Output the (x, y) coordinate of the center of the cell containing the given text.  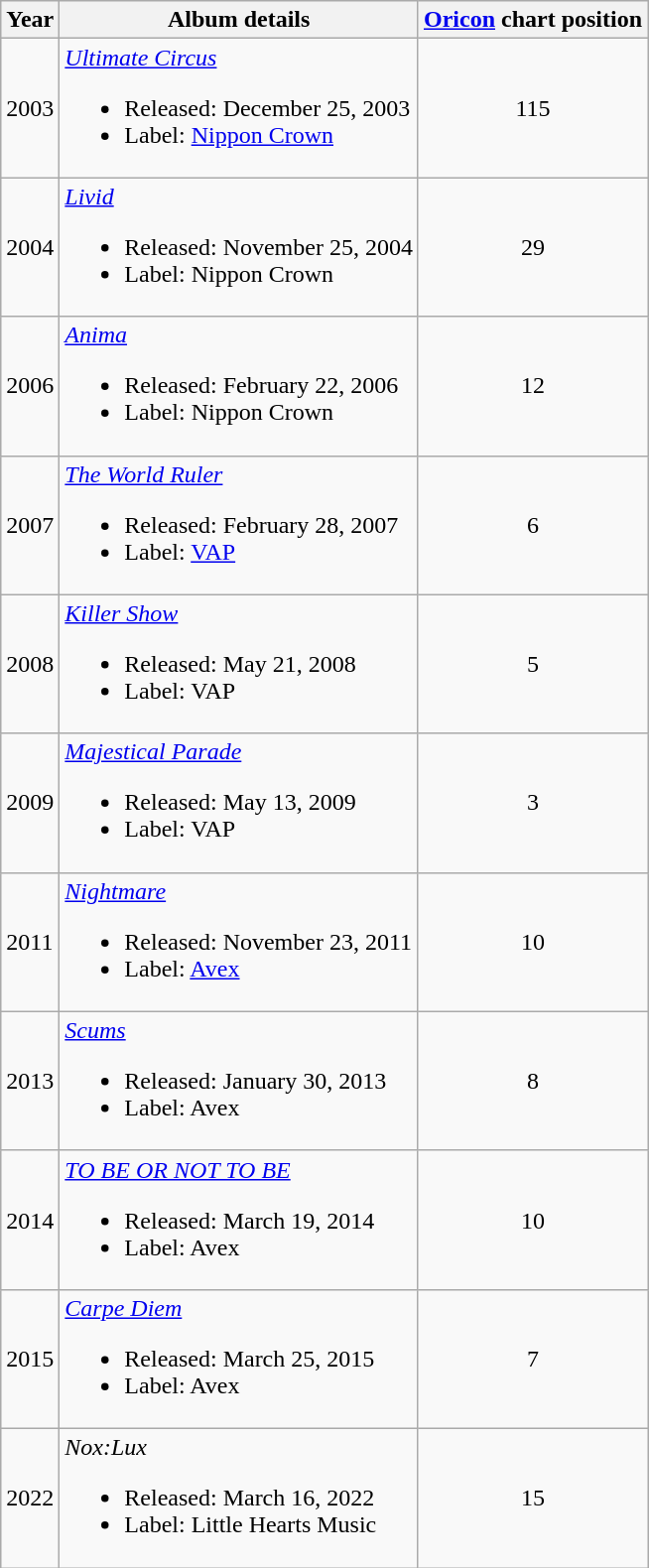
7 (532, 1359)
Ultimate CircusReleased: December 25, 2003Label: Nippon Crown (239, 108)
2011 (30, 942)
Year (30, 20)
2006 (30, 386)
2008 (30, 664)
2003 (30, 108)
29 (532, 247)
3 (532, 803)
2015 (30, 1359)
2009 (30, 803)
2004 (30, 247)
AnimaReleased: February 22, 2006Label: Nippon Crown (239, 386)
5 (532, 664)
6 (532, 525)
Oricon chart position (532, 20)
12 (532, 386)
2013 (30, 1081)
Nox:LuxReleased: March 16, 2022Label: Little Hearts Music (239, 1498)
115 (532, 108)
ScumsReleased: January 30, 2013Label: Avex (239, 1081)
Majestical ParadeReleased: May 13, 2009Label: VAP (239, 803)
Carpe DiemReleased: March 25, 2015Label: Avex (239, 1359)
2022 (30, 1498)
NightmareReleased: November 23, 2011Label: Avex (239, 942)
LividReleased: November 25, 2004Label: Nippon Crown (239, 247)
Killer ShowReleased: May 21, 2008Label: VAP (239, 664)
2014 (30, 1220)
2007 (30, 525)
TO BE OR NOT TO BEReleased: March 19, 2014Label: Avex (239, 1220)
Album details (239, 20)
15 (532, 1498)
8 (532, 1081)
The World RulerReleased: February 28, 2007Label: VAP (239, 525)
